Output the (x, y) coordinate of the center of the cell containing the given text.  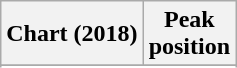
Chart (2018) (72, 34)
Peakposition (189, 34)
